Pinpoint the cell where the given text exists, returning its (x, y) midpoint coordinate. 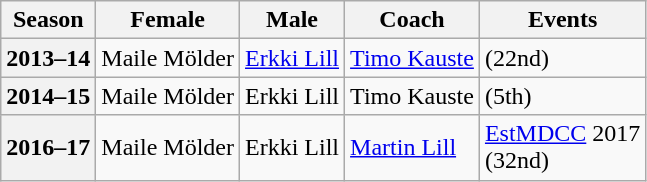
(22nd) (562, 58)
Events (562, 20)
2014–15 (48, 96)
Male (292, 20)
(5th) (562, 96)
2016–17 (48, 148)
EstMDCC 2017 (32nd) (562, 148)
Season (48, 20)
Coach (412, 20)
Martin Lill (412, 148)
Female (168, 20)
2013–14 (48, 58)
